Pinpoint the cell where the given text exists, returning its [X, Y] midpoint coordinate. 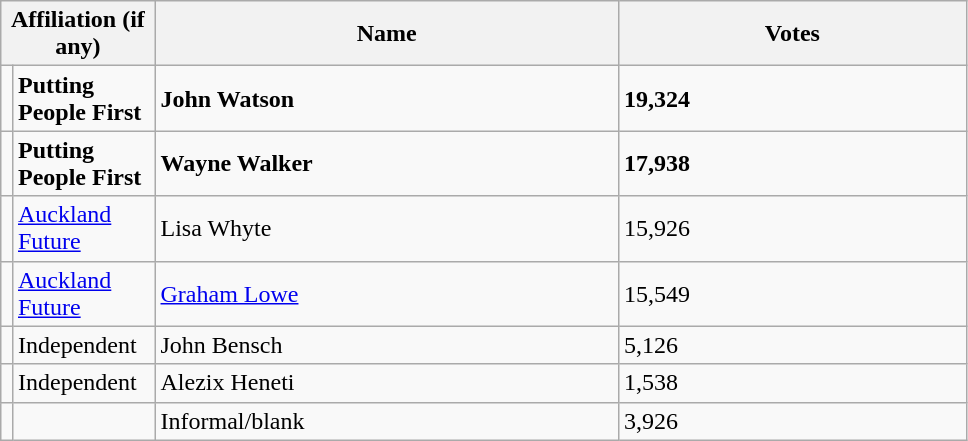
1,538 [793, 383]
Name [387, 34]
Alezix Heneti [387, 383]
Wayne Walker [387, 164]
John Bensch [387, 345]
Lisa Whyte [387, 228]
15,926 [793, 228]
Affiliation (if any) [78, 34]
Informal/blank [387, 421]
John Watson [387, 98]
Graham Lowe [387, 294]
Votes [793, 34]
19,324 [793, 98]
5,126 [793, 345]
3,926 [793, 421]
15,549 [793, 294]
17,938 [793, 164]
